Identify which cell holds the provided text, then report its (X, Y) central coordinate. 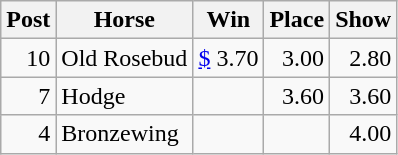
Win (228, 20)
Horse (124, 20)
7 (28, 96)
10 (28, 58)
Bronzewing (124, 134)
3.00 (297, 58)
Hodge (124, 96)
Post (28, 20)
2.80 (364, 58)
4 (28, 134)
4.00 (364, 134)
Old Rosebud (124, 58)
$ 3.70 (228, 58)
Show (364, 20)
Place (297, 20)
